Scan for the cell matching the given text and deliver its (X, Y) coordinate at center. 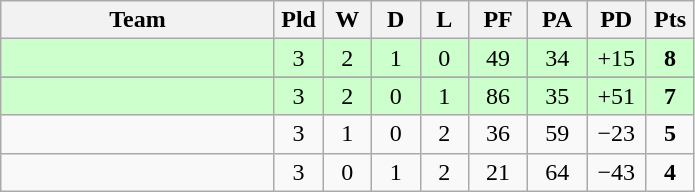
86 (498, 96)
Team (138, 20)
21 (498, 172)
L (444, 20)
−23 (616, 134)
4 (670, 172)
64 (558, 172)
Pld (298, 20)
PF (498, 20)
5 (670, 134)
W (348, 20)
34 (558, 58)
PD (616, 20)
PA (558, 20)
49 (498, 58)
8 (670, 58)
7 (670, 96)
Pts (670, 20)
D (396, 20)
35 (558, 96)
+51 (616, 96)
36 (498, 134)
−43 (616, 172)
+15 (616, 58)
59 (558, 134)
